Find where the given text appears and provide that cell's center as [X, Y] coordinate. 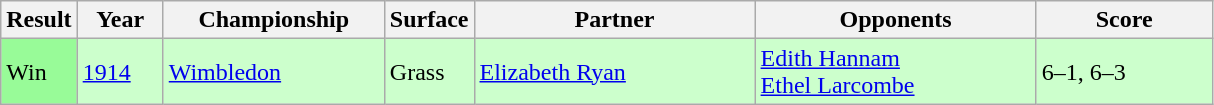
Year [120, 20]
1914 [120, 72]
Partner [614, 20]
Edith Hannam Ethel Larcombe [896, 72]
6–1, 6–3 [1124, 72]
Wimbledon [274, 72]
Opponents [896, 20]
Win [39, 72]
Surface [429, 20]
Elizabeth Ryan [614, 72]
Result [39, 20]
Grass [429, 72]
Championship [274, 20]
Score [1124, 20]
